Pinpoint the cell where the given text exists, returning its (x, y) midpoint coordinate. 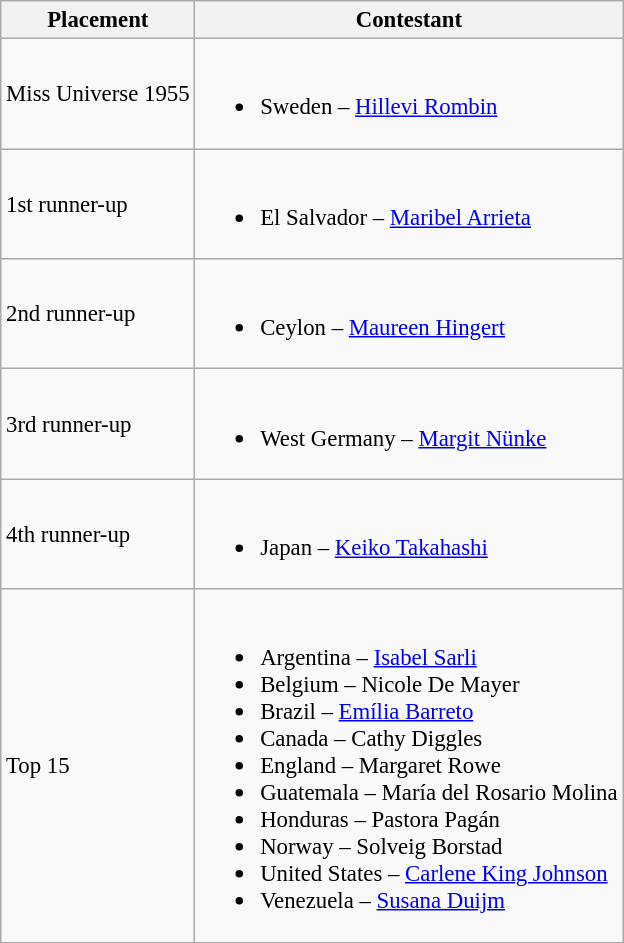
Top 15 (98, 766)
Sweden – Hillevi Rombin (409, 94)
Contestant (409, 20)
West Germany – Margit Nünke (409, 424)
Placement (98, 20)
2nd runner-up (98, 314)
Ceylon – Maureen Hingert (409, 314)
Miss Universe 1955 (98, 94)
Japan – Keiko Takahashi (409, 534)
El Salvador – Maribel Arrieta (409, 204)
1st runner-up (98, 204)
3rd runner-up (98, 424)
4th runner-up (98, 534)
